Search for the cell housing the specified text and yield its (X, Y) center coordinate. 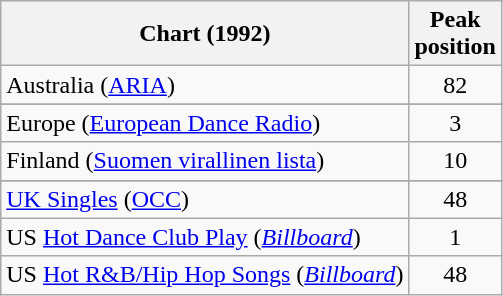
Chart (1992) (205, 34)
Australia (ARIA) (205, 85)
1 (455, 237)
10 (455, 161)
US Hot Dance Club Play (Billboard) (205, 237)
Europe (European Dance Radio) (205, 123)
UK Singles (OCC) (205, 199)
Finland (Suomen virallinen lista) (205, 161)
82 (455, 85)
3 (455, 123)
Peakposition (455, 34)
US Hot R&B/Hip Hop Songs (Billboard) (205, 275)
